Output the (x, y) coordinate of the center of the cell containing the given text.  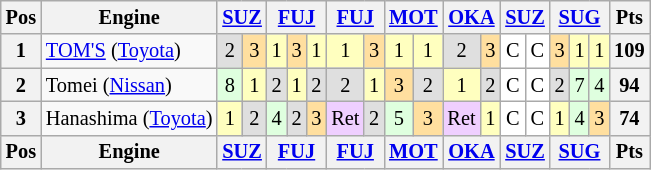
Tomei (Nissan) (129, 85)
5 (398, 118)
7 (580, 85)
74 (629, 118)
94 (629, 85)
Hanashima (Toyota) (129, 118)
TOM'S (Toyota) (129, 51)
8 (230, 85)
109 (629, 51)
